Find where the given text appears and provide that cell's center as (x, y) coordinate. 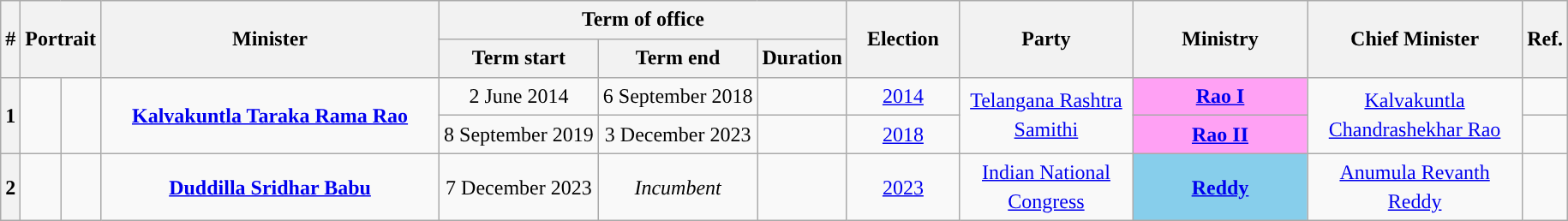
8 September 2019 (519, 135)
Party (1045, 39)
2014 (903, 96)
3 December 2023 (678, 135)
Term end (678, 58)
Kalvakuntla Chandrashekhar Rao (1415, 115)
2018 (903, 135)
Chief Minister (1415, 39)
Indian National Congress (1045, 187)
Telangana Rashtra Samithi (1045, 115)
6 September 2018 (678, 96)
2023 (903, 187)
Duddilla Sridhar Babu (269, 187)
Incumbent (678, 187)
2 (10, 187)
1 (10, 115)
Duration (802, 58)
Term of office (643, 21)
Portrait (61, 39)
Anumula Revanth Reddy (1415, 187)
Ministry (1220, 39)
Kalvakuntla Taraka Rama Rao (269, 115)
Minister (269, 39)
7 December 2023 (519, 187)
Ref. (1546, 39)
Election (903, 39)
# (10, 39)
Reddy (1220, 187)
2 June 2014 (519, 96)
Rao I (1220, 96)
Term start (519, 58)
Rao II (1220, 135)
